For the text-containing cell, return its midpoint in [X, Y] coordinate format. 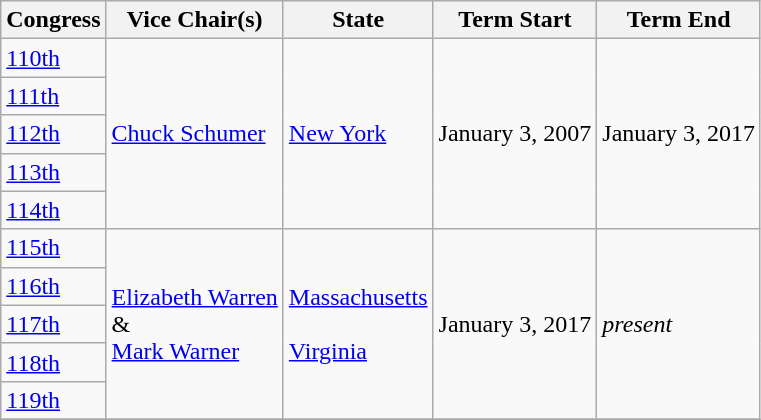
115th [54, 248]
New York [358, 134]
117th [54, 324]
State [358, 20]
113th [54, 172]
112th [54, 134]
Chuck Schumer [194, 134]
present [679, 324]
119th [54, 400]
118th [54, 362]
110th [54, 58]
116th [54, 286]
Term End [679, 20]
MassachusettsVirginia [358, 324]
Congress [54, 20]
114th [54, 210]
Term Start [515, 20]
January 3, 2007 [515, 134]
111th [54, 96]
Vice Chair(s) [194, 20]
Elizabeth Warren&Mark Warner [194, 324]
